Pinpoint the cell where the given text exists, returning its (X, Y) midpoint coordinate. 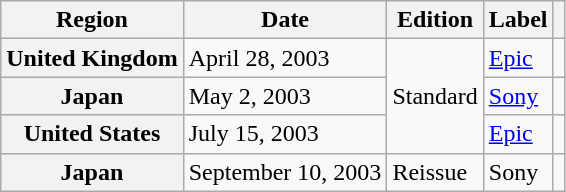
Label (518, 20)
September 10, 2003 (285, 172)
May 2, 2003 (285, 96)
Region (92, 20)
April 28, 2003 (285, 58)
United States (92, 134)
United Kingdom (92, 58)
Standard (435, 96)
July 15, 2003 (285, 134)
Edition (435, 20)
Reissue (435, 172)
Date (285, 20)
